Extract the [x, y] coordinate from the center of the cell holding the provided text.  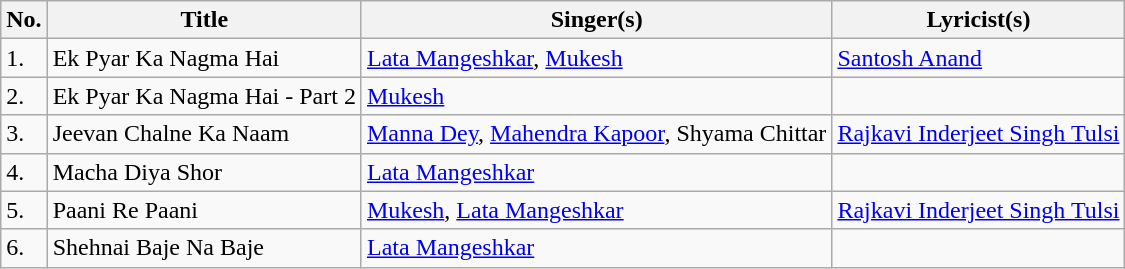
6. [24, 248]
2. [24, 96]
Manna Dey, Mahendra Kapoor, Shyama Chittar [596, 134]
Mukesh [596, 96]
Paani Re Paani [204, 210]
Ek Pyar Ka Nagma Hai - Part 2 [204, 96]
Singer(s) [596, 20]
5. [24, 210]
Title [204, 20]
3. [24, 134]
Jeevan Chalne Ka Naam [204, 134]
4. [24, 172]
Lata Mangeshkar, Mukesh [596, 58]
Ek Pyar Ka Nagma Hai [204, 58]
Santosh Anand [978, 58]
No. [24, 20]
Macha Diya Shor [204, 172]
Lyricist(s) [978, 20]
Shehnai Baje Na Baje [204, 248]
Mukesh, Lata Mangeshkar [596, 210]
1. [24, 58]
